Find where the given text appears and provide that cell's center as (x, y) coordinate. 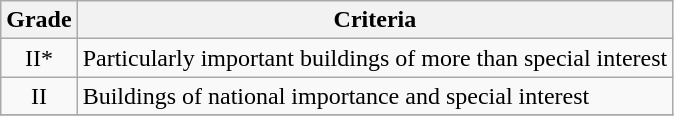
II* (39, 58)
Particularly important buildings of more than special interest (375, 58)
Grade (39, 20)
Criteria (375, 20)
Buildings of national importance and special interest (375, 96)
II (39, 96)
